Search for the cell housing the specified text and yield its [X, Y] center coordinate. 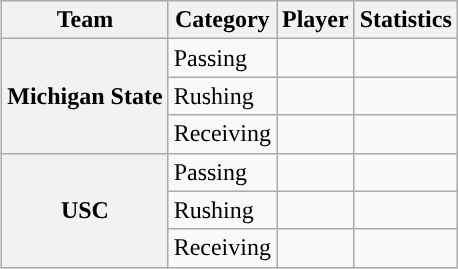
Statistics [406, 20]
Category [222, 20]
Player [315, 20]
Team [85, 20]
Michigan State [85, 96]
USC [85, 210]
